Return [X, Y] of the center of cell containing provided text 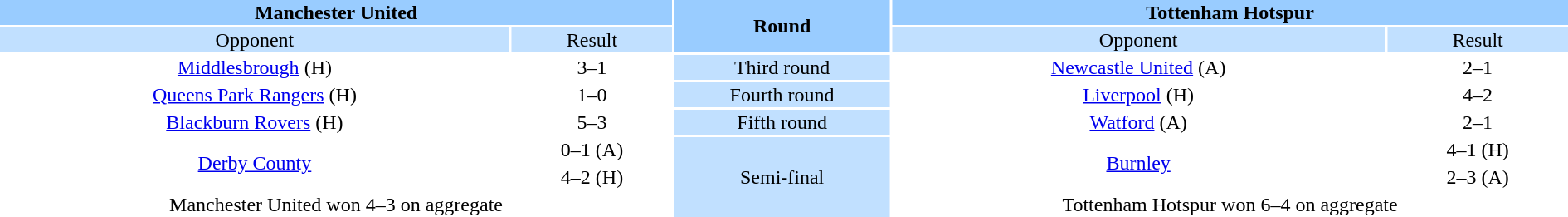
3–1 [592, 67]
Tottenham Hotspur won 6–4 on aggregate [1230, 205]
Burnley [1138, 163]
1–0 [592, 95]
2–3 (A) [1478, 177]
Derby County [255, 163]
Queens Park Rangers (H) [255, 95]
Semi-final [782, 177]
Fifth round [782, 122]
Round [782, 27]
Third round [782, 67]
4–2 (H) [592, 177]
Newcastle United (A) [1138, 67]
4–1 (H) [1478, 150]
Blackburn Rovers (H) [255, 122]
Liverpool (H) [1138, 95]
Manchester United [336, 12]
Manchester United won 4–3 on aggregate [336, 205]
Fourth round [782, 95]
5–3 [592, 122]
0–1 (A) [592, 150]
Middlesbrough (H) [255, 67]
4–2 [1478, 95]
Tottenham Hotspur [1230, 12]
Watford (A) [1138, 122]
